Determine the (x, y) coordinate at the center of the cell enclosing the given text.  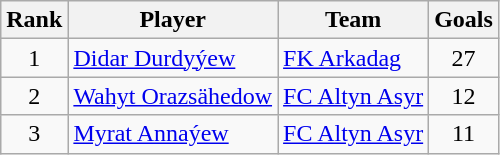
Wahyt Orazsähedow (173, 96)
3 (34, 134)
Team (354, 20)
12 (464, 96)
11 (464, 134)
Goals (464, 20)
1 (34, 58)
27 (464, 58)
Rank (34, 20)
Didar Durdyýew (173, 58)
FK Arkadag (354, 58)
Player (173, 20)
Myrat Annaýew (173, 134)
2 (34, 96)
